Locate the cell with the specified text and output its [x, y] center coordinate. 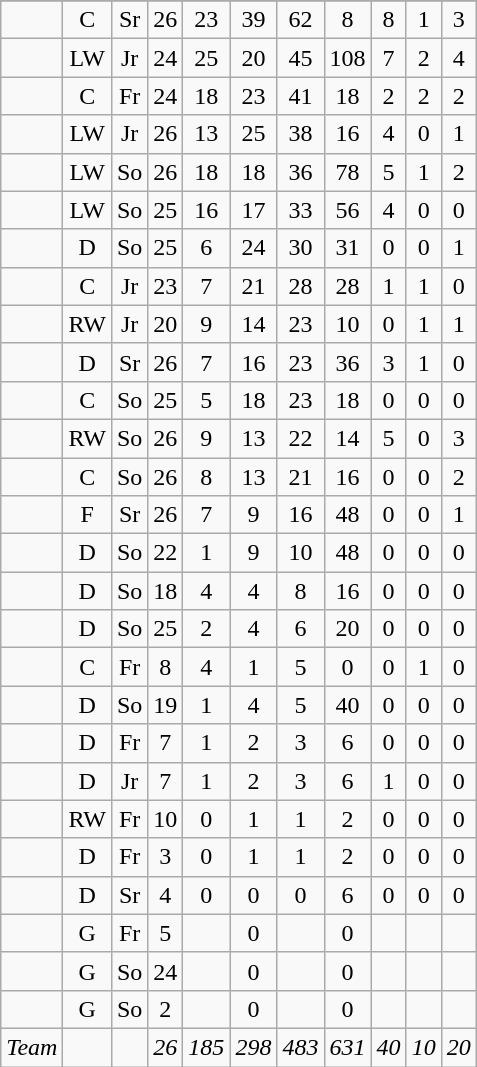
483 [300, 1047]
Team [32, 1047]
31 [348, 248]
19 [166, 705]
631 [348, 1047]
298 [254, 1047]
F [87, 515]
108 [348, 58]
78 [348, 172]
185 [206, 1047]
56 [348, 210]
17 [254, 210]
45 [300, 58]
62 [300, 20]
38 [300, 134]
39 [254, 20]
30 [300, 248]
33 [300, 210]
41 [300, 96]
